Capture the cell that displays the provided text and extract its [x, y] central coordinate. 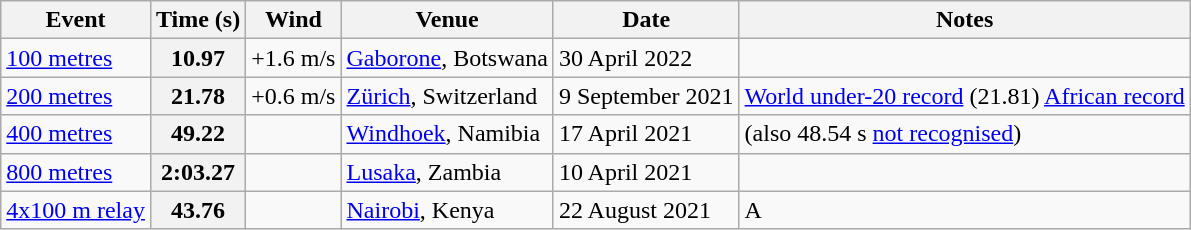
30 April 2022 [646, 58]
21.78 [198, 96]
+1.6 m/s [294, 58]
10.97 [198, 58]
22 August 2021 [646, 210]
Time (s) [198, 20]
2:03.27 [198, 172]
Notes [964, 20]
17 April 2021 [646, 134]
Venue [447, 20]
10 April 2021 [646, 172]
Windhoek, Namibia [447, 134]
800 metres [76, 172]
Wind [294, 20]
World under-20 record (21.81) African record [964, 96]
43.76 [198, 210]
Zürich, Switzerland [447, 96]
49.22 [198, 134]
Lusaka, Zambia [447, 172]
Nairobi, Kenya [447, 210]
4x100 m relay [76, 210]
+0.6 m/s [294, 96]
Gaborone, Botswana [447, 58]
100 metres [76, 58]
Date [646, 20]
200 metres [76, 96]
(also 48.54 s not recognised) [964, 134]
Event [76, 20]
400 metres [76, 134]
A [964, 210]
9 September 2021 [646, 96]
